Return the (x, y) coordinate for the center point of the cell that contains the specified text.  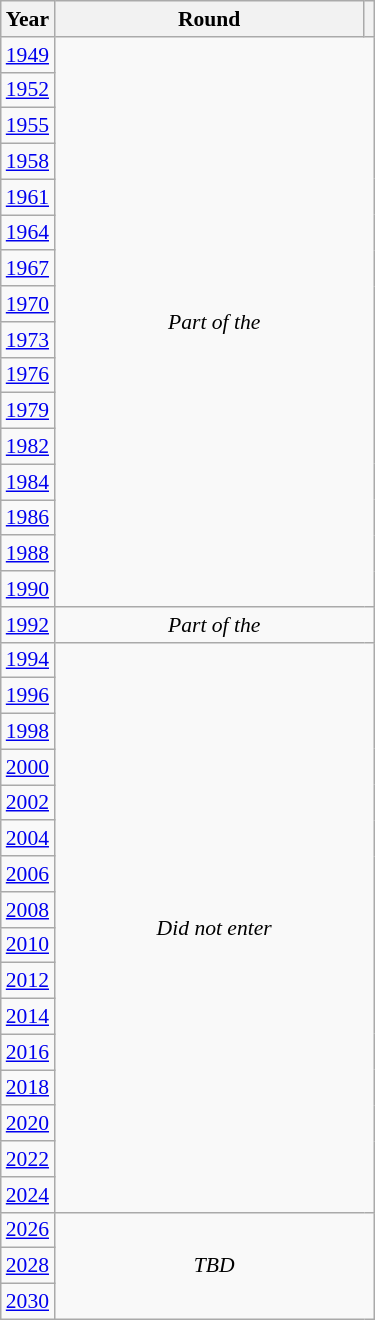
Did not enter (214, 927)
2004 (28, 839)
1967 (28, 269)
1982 (28, 447)
1961 (28, 197)
2026 (28, 1230)
2018 (28, 1088)
2012 (28, 981)
2002 (28, 803)
2008 (28, 910)
2000 (28, 767)
2030 (28, 1302)
1979 (28, 411)
2006 (28, 874)
2024 (28, 1195)
1986 (28, 518)
2016 (28, 1052)
1955 (28, 126)
2010 (28, 945)
1988 (28, 554)
2028 (28, 1266)
2022 (28, 1159)
Round (209, 19)
1984 (28, 482)
1952 (28, 90)
2014 (28, 1017)
2020 (28, 1124)
1958 (28, 162)
1996 (28, 696)
1998 (28, 732)
1976 (28, 375)
1992 (28, 625)
1973 (28, 340)
1949 (28, 55)
1970 (28, 304)
1964 (28, 233)
1990 (28, 589)
TBD (214, 1266)
Year (28, 19)
1994 (28, 660)
